Capture the cell that displays the provided text and extract its (X, Y) central coordinate. 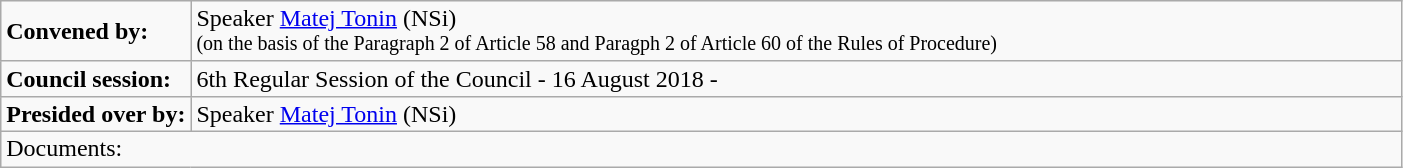
Presided over by: (96, 114)
Council session: (96, 78)
Documents: (702, 148)
Speaker Matej Tonin (NSi) (796, 114)
Speaker Matej Tonin (NSi)(on the basis of the Paragraph 2 of Article 58 and Paragph 2 of Article 60 of the Rules of Procedure) (796, 32)
6th Regular Session of the Council - 16 August 2018 - (796, 78)
Convened by: (96, 32)
